Output the (x, y) coordinate of the center of the cell containing the given text.  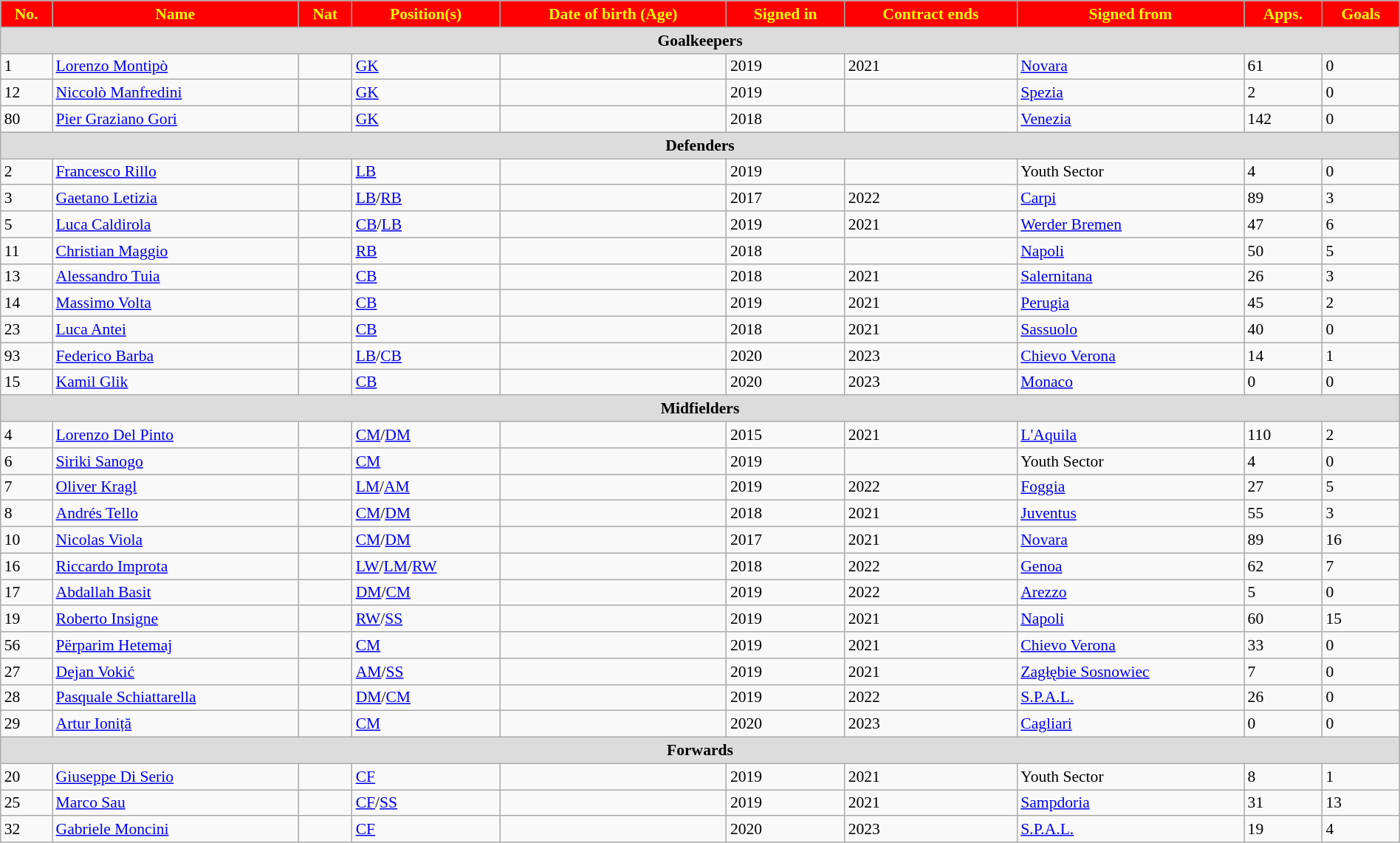
LW/LM/RW (426, 566)
Spezia (1130, 93)
61 (1283, 66)
110 (1283, 435)
LB/CB (426, 356)
32 (27, 830)
25 (27, 803)
60 (1283, 619)
Nat (325, 14)
Arezzo (1130, 593)
Signed in (786, 14)
Monaco (1130, 382)
50 (1283, 251)
20 (27, 777)
Siriki Sanogo (176, 461)
Defenders (700, 145)
Gaetano Letizia (176, 199)
Niccolò Manfredini (176, 93)
93 (27, 356)
45 (1283, 303)
Gabriele Moncini (176, 830)
12 (27, 93)
Francesco Rillo (176, 172)
40 (1283, 330)
Federico Barba (176, 356)
Sampdoria (1130, 803)
Luca Caldirola (176, 224)
Sassuolo (1130, 330)
11 (27, 251)
Abdallah Basit (176, 593)
CB/LB (426, 224)
56 (27, 645)
Cagliari (1130, 724)
29 (27, 724)
Lorenzo Montipò (176, 66)
Riccardo Improta (176, 566)
Massimo Volta (176, 303)
Luca Antei (176, 330)
33 (1283, 645)
62 (1283, 566)
Werder Bremen (1130, 224)
RW/SS (426, 619)
Alessandro Tuia (176, 277)
Forwards (700, 751)
AM/SS (426, 672)
17 (27, 593)
CF/SS (426, 803)
Perugia (1130, 303)
Andrés Tello (176, 514)
31 (1283, 803)
142 (1283, 120)
Oliver Kragl (176, 487)
LB/RB (426, 199)
Kamil Glik (176, 382)
Zagłębie Sosnowiec (1130, 672)
Goals (1360, 14)
28 (27, 698)
Pier Graziano Gori (176, 120)
55 (1283, 514)
Marco Sau (176, 803)
Juventus (1130, 514)
47 (1283, 224)
Artur Ioniță (176, 724)
LM/AM (426, 487)
10 (27, 540)
Date of birth (Age) (613, 14)
Position(s) (426, 14)
Lorenzo Del Pinto (176, 435)
Name (176, 14)
Venezia (1130, 120)
L'Aquila (1130, 435)
Signed from (1130, 14)
Christian Maggio (176, 251)
Giuseppe Di Serio (176, 777)
LB (426, 172)
Salernitana (1130, 277)
Përparim Hetemaj (176, 645)
Nicolas Viola (176, 540)
Genoa (1130, 566)
No. (27, 14)
23 (27, 330)
Apps. (1283, 14)
Roberto Insigne (176, 619)
Midfielders (700, 409)
Foggia (1130, 487)
Carpi (1130, 199)
Goalkeepers (700, 41)
80 (27, 120)
Contract ends (931, 14)
Dejan Vokić (176, 672)
RB (426, 251)
Pasquale Schiattarella (176, 698)
2015 (786, 435)
